Provide the [X, Y] coordinate of the cell's center where the given text is located.  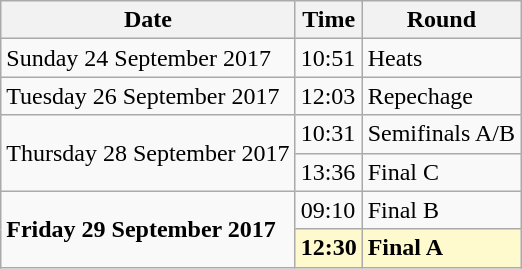
Tuesday 26 September 2017 [148, 96]
12:30 [328, 248]
Round [441, 20]
10:51 [328, 58]
12:03 [328, 96]
Heats [441, 58]
Thursday 28 September 2017 [148, 153]
10:31 [328, 134]
Sunday 24 September 2017 [148, 58]
Time [328, 20]
Semifinals A/B [441, 134]
Final A [441, 248]
Final B [441, 210]
Final C [441, 172]
13:36 [328, 172]
09:10 [328, 210]
Repechage [441, 96]
Date [148, 20]
Friday 29 September 2017 [148, 229]
